Provide the [x, y] coordinate of the cell's center where the given text is located.  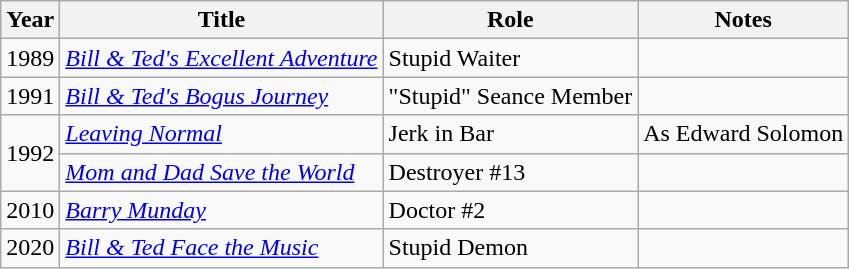
Stupid Waiter [510, 58]
2020 [30, 248]
Bill & Ted Face the Music [222, 248]
Role [510, 20]
Doctor #2 [510, 210]
Year [30, 20]
1991 [30, 96]
2010 [30, 210]
Title [222, 20]
Leaving Normal [222, 134]
Destroyer #13 [510, 172]
Bill & Ted's Excellent Adventure [222, 58]
Stupid Demon [510, 248]
Bill & Ted's Bogus Journey [222, 96]
As Edward Solomon [744, 134]
Barry Munday [222, 210]
Jerk in Bar [510, 134]
"Stupid" Seance Member [510, 96]
1989 [30, 58]
1992 [30, 153]
Mom and Dad Save the World [222, 172]
Notes [744, 20]
